Capture the cell that displays the provided text and extract its (X, Y) central coordinate. 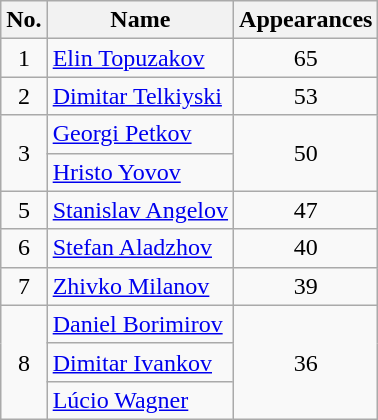
Stefan Aladzhov (140, 248)
Lúcio Wagner (140, 400)
65 (306, 58)
7 (24, 286)
1 (24, 58)
Zhivko Milanov (140, 286)
2 (24, 96)
39 (306, 286)
Appearances (306, 20)
50 (306, 153)
40 (306, 248)
Elin Topuzakov (140, 58)
Hristo Yovov (140, 172)
3 (24, 153)
Name (140, 20)
Daniel Borimirov (140, 324)
36 (306, 362)
Georgi Petkov (140, 134)
53 (306, 96)
47 (306, 210)
8 (24, 362)
Dimitar Ivankov (140, 362)
Dimitar Telkiyski (140, 96)
Stanislav Angelov (140, 210)
6 (24, 248)
5 (24, 210)
No. (24, 20)
